Extract the (x, y) coordinate from the center of the cell holding the provided text.  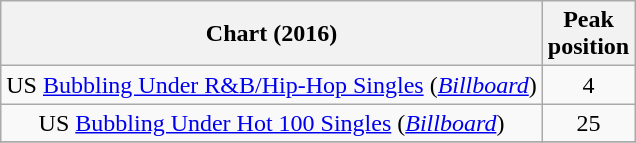
Peakposition (588, 34)
25 (588, 123)
US Bubbling Under R&B/Hip-Hop Singles (Billboard) (272, 85)
US Bubbling Under Hot 100 Singles (Billboard) (272, 123)
4 (588, 85)
Chart (2016) (272, 34)
